Detect which cell encompasses the target text, then output its [X, Y] center coordinate. 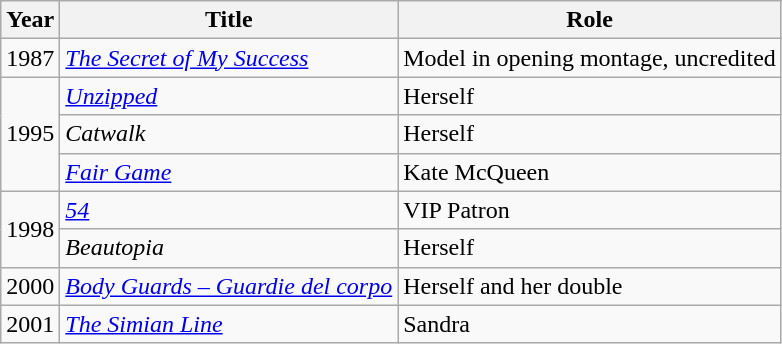
54 [229, 210]
The Simian Line [229, 324]
Model in opening montage, uncredited [590, 58]
1987 [30, 58]
Herself and her double [590, 286]
Year [30, 20]
Unzipped [229, 96]
1998 [30, 229]
Kate McQueen [590, 172]
Sandra [590, 324]
Fair Game [229, 172]
VIP Patron [590, 210]
2000 [30, 286]
Title [229, 20]
The Secret of My Success [229, 58]
Beautopia [229, 248]
Role [590, 20]
Catwalk [229, 134]
Body Guards – Guardie del corpo [229, 286]
2001 [30, 324]
1995 [30, 134]
